Find where the given text appears and provide that cell's center as [x, y] coordinate. 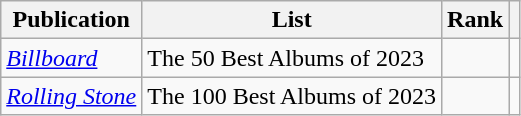
The 50 Best Albums of 2023 [292, 58]
Rolling Stone [72, 96]
Billboard [72, 58]
List [292, 20]
Rank [476, 20]
Publication [72, 20]
The 100 Best Albums of 2023 [292, 96]
